Determine the [X, Y] coordinate at the center of the cell enclosing the given text.  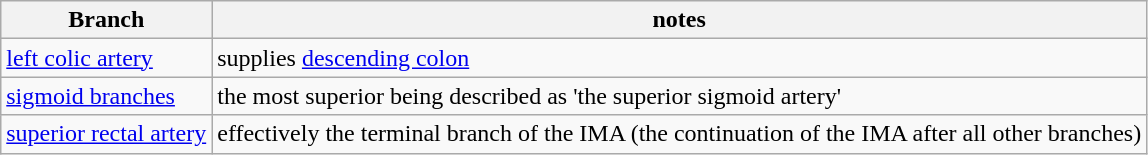
the most superior being described as 'the superior sigmoid artery' [680, 96]
left colic artery [106, 58]
effectively the terminal branch of the IMA (the continuation of the IMA after all other branches) [680, 134]
superior rectal artery [106, 134]
sigmoid branches [106, 96]
notes [680, 20]
supplies descending colon [680, 58]
Branch [106, 20]
